Identify which cell holds the provided text, then report its [X, Y] central coordinate. 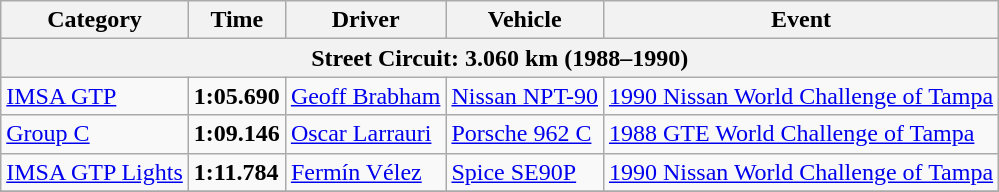
Porsche 962 C [525, 134]
Vehicle [525, 20]
Group C [95, 134]
Event [800, 20]
IMSA GTP [95, 96]
1:09.146 [236, 134]
Geoff Brabham [366, 96]
Spice SE90P [525, 172]
Nissan NPT-90 [525, 96]
Driver [366, 20]
1:11.784 [236, 172]
1:05.690 [236, 96]
Street Circuit: 3.060 km (1988–1990) [500, 58]
Oscar Larrauri [366, 134]
Time [236, 20]
Category [95, 20]
Fermín Vélez [366, 172]
IMSA GTP Lights [95, 172]
1988 GTE World Challenge of Tampa [800, 134]
